Capture the cell that displays the provided text and extract its [X, Y] central coordinate. 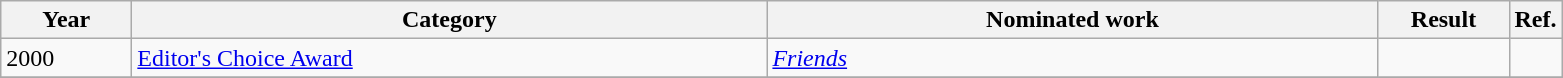
Ref. [1536, 20]
Category [450, 20]
Year [66, 20]
Friends [1072, 58]
2000 [66, 58]
Result [1444, 20]
Editor's Choice Award [450, 58]
Nominated work [1072, 20]
